Return [x, y] of the center of cell containing provided text 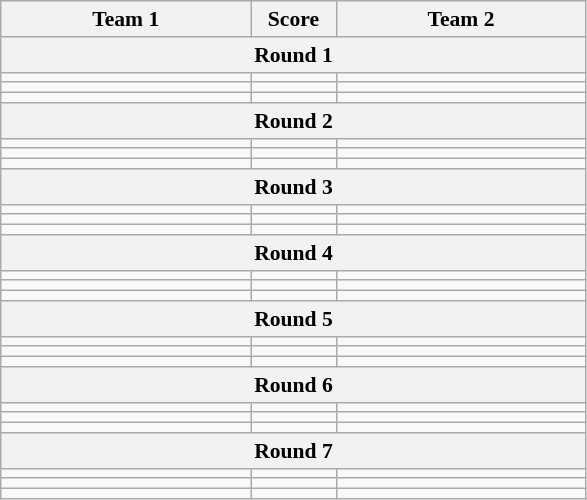
Round 4 [294, 253]
Round 7 [294, 451]
Round 1 [294, 55]
Team 2 [461, 19]
Round 5 [294, 319]
Round 6 [294, 385]
Round 3 [294, 187]
Round 2 [294, 121]
Score [294, 19]
Team 1 [126, 19]
